Locate the cell with the specified text and output its [x, y] center coordinate. 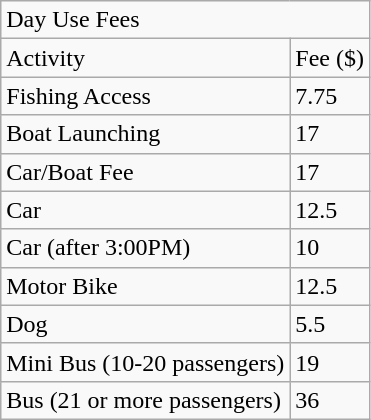
Dog [146, 324]
Mini Bus (10-20 passengers) [146, 362]
Bus (21 or more passengers) [146, 400]
10 [330, 248]
Car/Boat Fee [146, 172]
Activity [146, 58]
5.5 [330, 324]
Fishing Access [146, 96]
Day Use Fees [186, 20]
36 [330, 400]
Boat Launching [146, 134]
Car [146, 210]
19 [330, 362]
Motor Bike [146, 286]
7.75 [330, 96]
Car (after 3:00PM) [146, 248]
Fee ($) [330, 58]
